Return (X, Y) of the center of cell containing provided text 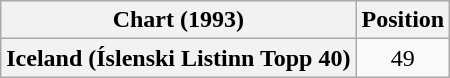
49 (403, 58)
Iceland (Íslenski Listinn Topp 40) (178, 58)
Chart (1993) (178, 20)
Position (403, 20)
